Extract the (X, Y) coordinate from the center of the cell holding the provided text.  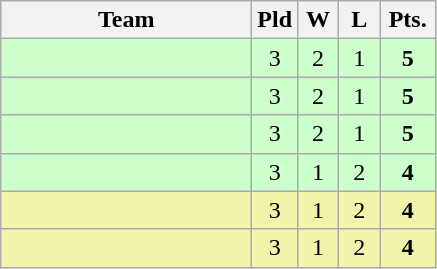
W (318, 20)
Pld (275, 20)
L (360, 20)
Pts. (408, 20)
Team (126, 20)
